Return the [x, y] coordinate for the center point of the cell that contains the specified text.  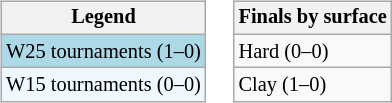
W15 tournaments (0–0) [103, 85]
W25 tournaments (1–0) [103, 51]
Finals by surface [313, 18]
Legend [103, 18]
Clay (1–0) [313, 85]
Hard (0–0) [313, 51]
